Pinpoint the cell where the given text exists, returning its [X, Y] midpoint coordinate. 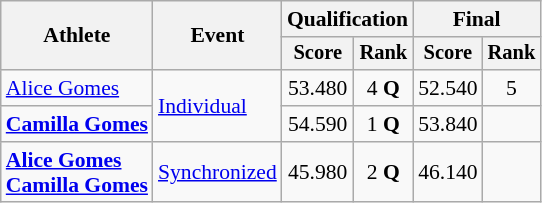
46.140 [448, 172]
Individual [218, 106]
Alice Gomes [77, 88]
Athlete [77, 36]
Final [476, 19]
Camilla Gomes [77, 124]
1 Q [384, 124]
4 Q [384, 88]
Event [218, 36]
2 Q [384, 172]
53.840 [448, 124]
53.480 [318, 88]
Qualification [348, 19]
Alice GomesCamilla Gomes [77, 172]
54.590 [318, 124]
45.980 [318, 172]
Synchronized [218, 172]
52.540 [448, 88]
5 [512, 88]
